Search for the cell housing the specified text and yield its (X, Y) center coordinate. 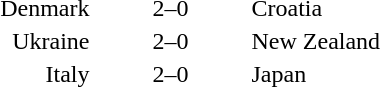
2–0 (170, 41)
